Search for the cell housing the specified text and yield its (X, Y) center coordinate. 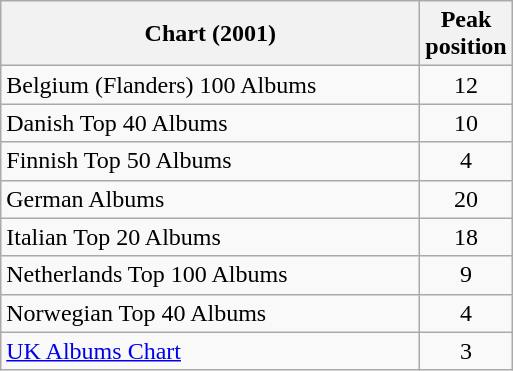
10 (466, 123)
UK Albums Chart (210, 351)
Belgium (Flanders) 100 Albums (210, 85)
12 (466, 85)
3 (466, 351)
Chart (2001) (210, 34)
20 (466, 199)
18 (466, 237)
German Albums (210, 199)
Norwegian Top 40 Albums (210, 313)
Danish Top 40 Albums (210, 123)
Netherlands Top 100 Albums (210, 275)
Finnish Top 50 Albums (210, 161)
9 (466, 275)
Italian Top 20 Albums (210, 237)
Peakposition (466, 34)
